For the text-containing cell, return its midpoint in (x, y) coordinate format. 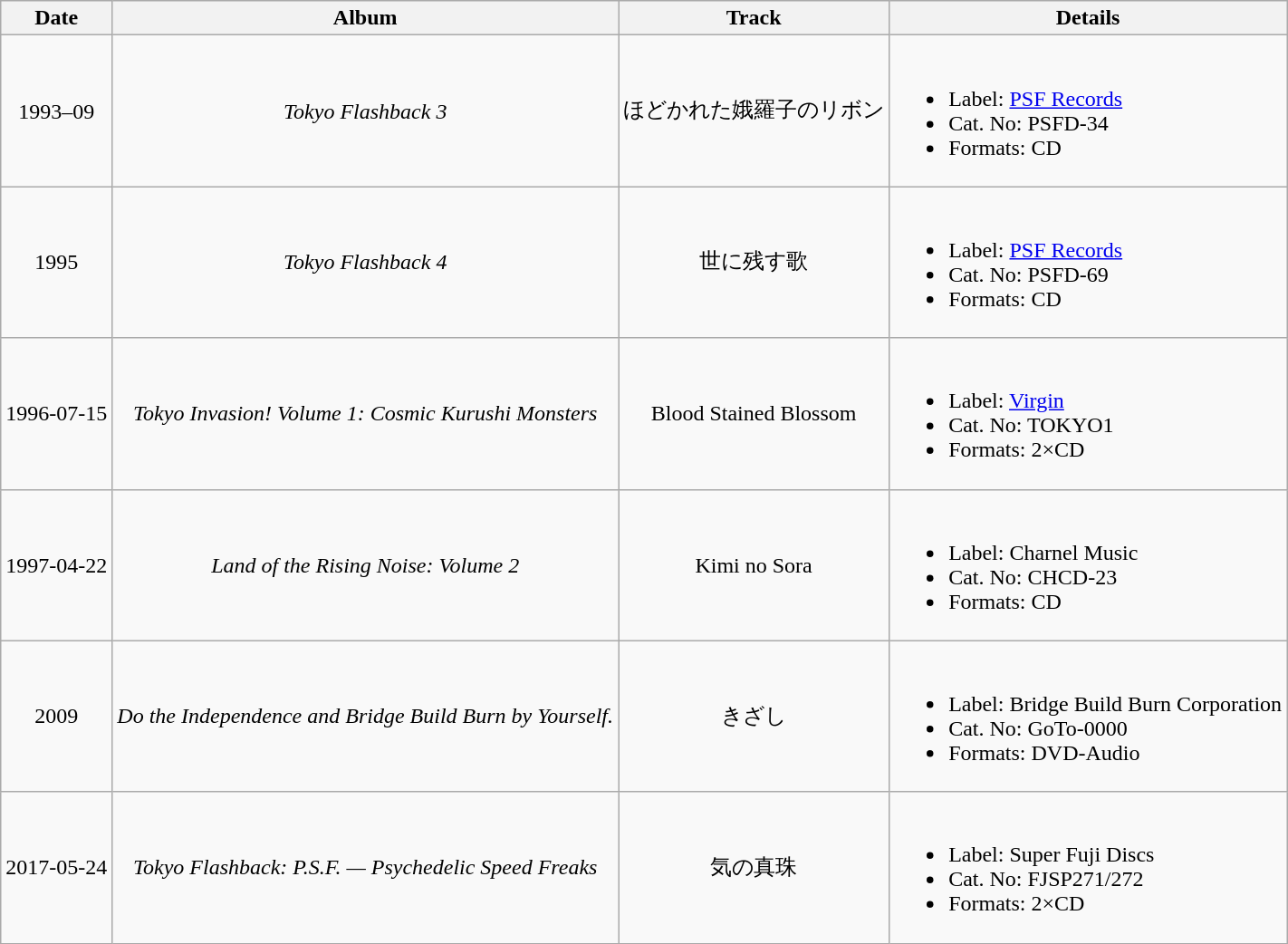
1993–09 (56, 111)
1995 (56, 263)
2009 (56, 716)
気の真珠 (754, 868)
Tokyo Flashback 4 (366, 263)
ほどかれた娥羅子のリボン (754, 111)
きざし (754, 716)
Date (56, 18)
Track (754, 18)
1996-07-15 (56, 413)
Land of the Rising Noise: Volume 2 (366, 565)
Label: Charnel MusicCat. No: CHCD-23Formats: CD (1089, 565)
Label: VirginCat. No: TOKYO1Formats: 2×CD (1089, 413)
Kimi no Sora (754, 565)
Album (366, 18)
Tokyo Flashback 3 (366, 111)
Label: PSF RecordsCat. No: PSFD-69Formats: CD (1089, 263)
Details (1089, 18)
1997-04-22 (56, 565)
2017-05-24 (56, 868)
Blood Stained Blossom (754, 413)
Do the Independence and Bridge Build Burn by Yourself. (366, 716)
Label: Super Fuji DiscsCat. No: FJSP271/272Formats: 2×CD (1089, 868)
Label: Bridge Build Burn CorporationCat. No: GoTo-0000Formats: DVD-Audio (1089, 716)
Tokyo Invasion! Volume 1: Cosmic Kurushi Monsters (366, 413)
世に残す歌 (754, 263)
Label: PSF RecordsCat. No: PSFD-34Formats: CD (1089, 111)
Tokyo Flashback: P.S.F. — Psychedelic Speed Freaks (366, 868)
